Search for the cell housing the specified text and yield its [X, Y] center coordinate. 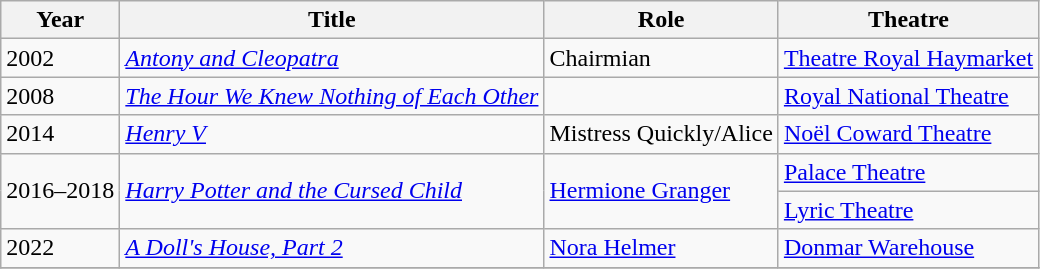
Title [332, 20]
Antony and Cleopatra [332, 58]
Lyric Theatre [908, 210]
Mistress Quickly/Alice [661, 134]
Hermione Granger [661, 191]
Role [661, 20]
Year [60, 20]
Nora Helmer [661, 248]
Theatre Royal Haymarket [908, 58]
2016–2018 [60, 191]
Noël Coward Theatre [908, 134]
2008 [60, 96]
The Hour We Knew Nothing of Each Other [332, 96]
Donmar Warehouse [908, 248]
Royal National Theatre [908, 96]
2014 [60, 134]
Henry V [332, 134]
2022 [60, 248]
Harry Potter and the Cursed Child [332, 191]
Palace Theatre [908, 172]
Chairmian [661, 58]
2002 [60, 58]
A Doll's House, Part 2 [332, 248]
Theatre [908, 20]
